Output the [x, y] coordinate of the center of the cell containing the given text.  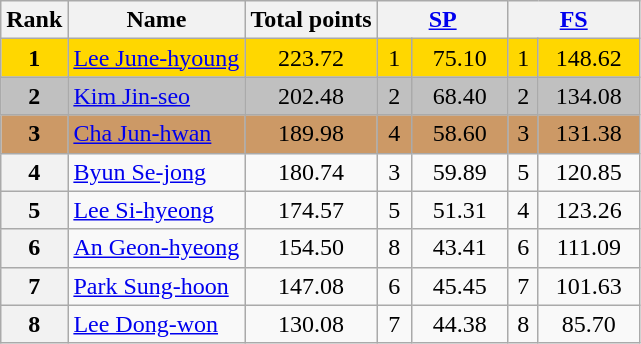
180.74 [311, 172]
147.08 [311, 286]
Lee Dong-won [156, 324]
Lee June-hyoung [156, 58]
154.50 [311, 248]
101.63 [588, 286]
Total points [311, 20]
58.60 [460, 134]
An Geon-hyeong [156, 248]
Byun Se-jong [156, 172]
134.08 [588, 96]
123.26 [588, 210]
Name [156, 20]
Kim Jin-seo [156, 96]
148.62 [588, 58]
Cha Jun-hwan [156, 134]
68.40 [460, 96]
174.57 [311, 210]
45.45 [460, 286]
Lee Si-hyeong [156, 210]
Rank [34, 20]
130.08 [311, 324]
SP [442, 20]
120.85 [588, 172]
85.70 [588, 324]
Park Sung-hoon [156, 286]
75.10 [460, 58]
51.31 [460, 210]
43.41 [460, 248]
131.38 [588, 134]
59.89 [460, 172]
111.09 [588, 248]
44.38 [460, 324]
202.48 [311, 96]
FS [574, 20]
223.72 [311, 58]
189.98 [311, 134]
